From the cell containing the given text, extract its center point as [x, y] coordinate. 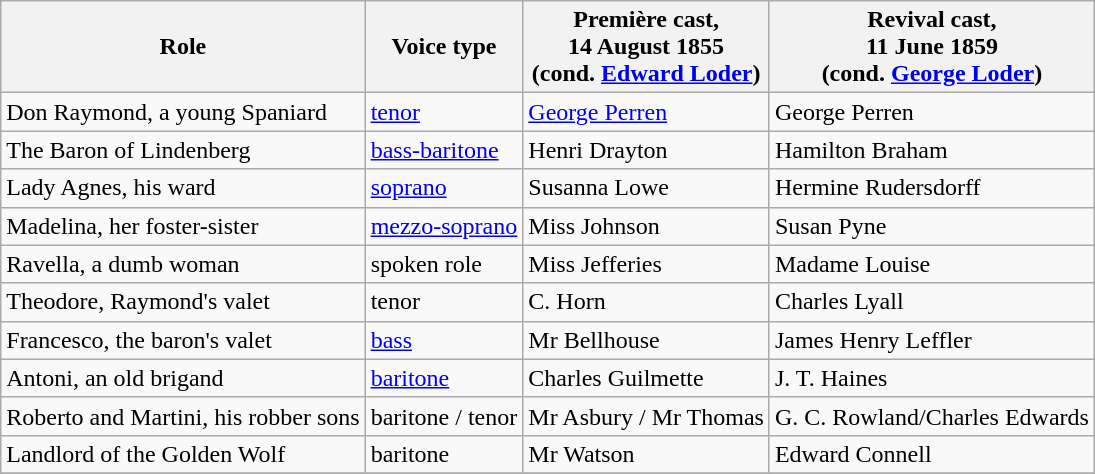
bass-baritone [444, 150]
spoken role [444, 264]
Hamilton Braham [932, 150]
G. C. Rowland/Charles Edwards [932, 416]
Francesco, the baron's valet [183, 340]
Première cast,14 August 1855(cond. Edward Loder) [646, 47]
C. Horn [646, 302]
Role [183, 47]
Mr Watson [646, 454]
Susanna Lowe [646, 188]
Lady Agnes, his ward [183, 188]
Voice type [444, 47]
Mr Asbury / Mr Thomas [646, 416]
Charles Guilmette [646, 378]
baritone / tenor [444, 416]
Madelina, her foster-sister [183, 226]
The Baron of Lindenberg [183, 150]
Don Raymond, a young Spaniard [183, 112]
Revival cast,11 June 1859(cond. George Loder) [932, 47]
soprano [444, 188]
mezzo-soprano [444, 226]
James Henry Leffler [932, 340]
Hermine Rudersdorff [932, 188]
J. T. Haines [932, 378]
Antoni, an old brigand [183, 378]
Edward Connell [932, 454]
Susan Pyne [932, 226]
Roberto and Martini, his robber sons [183, 416]
Henri Drayton [646, 150]
Ravella, a dumb woman [183, 264]
Madame Louise [932, 264]
Miss Johnson [646, 226]
Theodore, Raymond's valet [183, 302]
bass [444, 340]
Mr Bellhouse [646, 340]
Landlord of the Golden Wolf [183, 454]
Miss Jefferies [646, 264]
Charles Lyall [932, 302]
